Find where the given text appears and provide that cell's center as (x, y) coordinate. 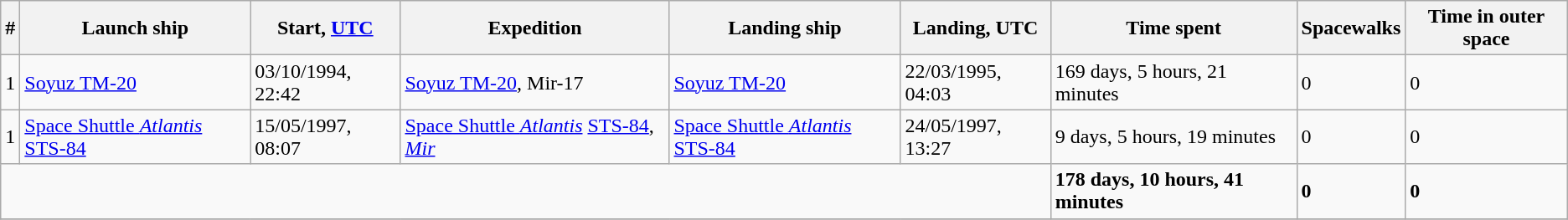
Expedition (534, 28)
24/05/1997, 13:27 (975, 137)
Landing ship (785, 28)
03/10/1994, 22:42 (325, 82)
Time spent (1173, 28)
Spacewalks (1351, 28)
9 days, 5 hours, 19 minutes (1173, 137)
Launch ship (136, 28)
Space Shuttle Atlantis STS-84, Mir (534, 137)
Time in outer space (1486, 28)
Soyuz TM-20, Mir-17 (534, 82)
22/03/1995, 04:03 (975, 82)
15/05/1997, 08:07 (325, 137)
169 days, 5 hours, 21 minutes (1173, 82)
Landing, UTC (975, 28)
178 days, 10 hours, 41 minutes (1173, 191)
Start, UTC (325, 28)
# (10, 28)
